Determine the (X, Y) coordinate at the center of the cell enclosing the given text.  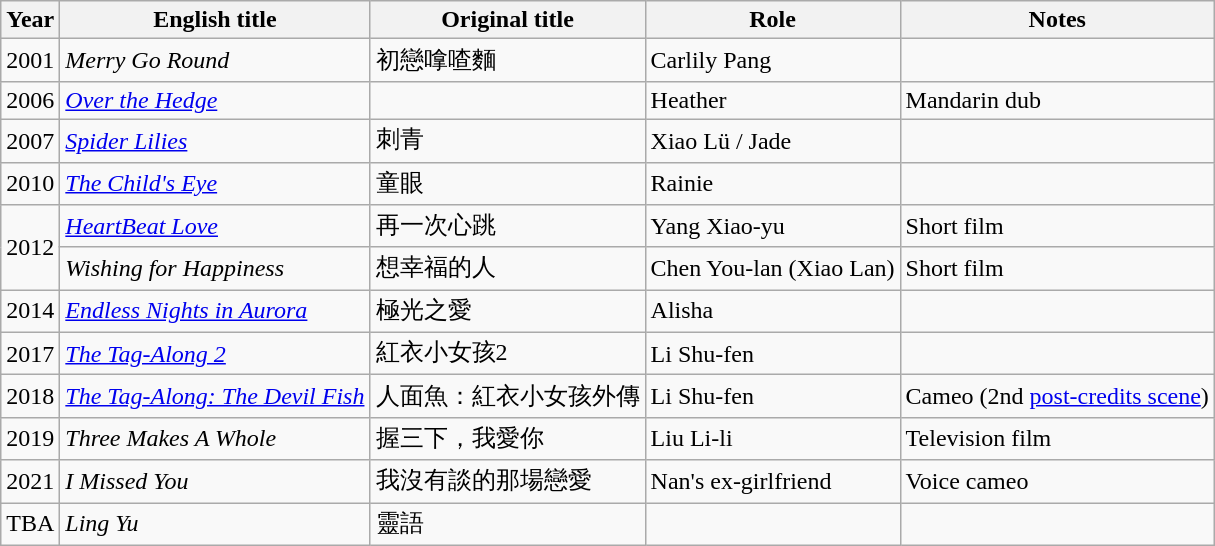
2001 (30, 60)
Carlily Pang (772, 60)
Year (30, 20)
Merry Go Round (215, 60)
I Missed You (215, 482)
Xiao Lü / Jade (772, 140)
2010 (30, 184)
Ling Yu (215, 524)
2012 (30, 248)
Alisha (772, 312)
Three Makes A Whole (215, 438)
Television film (1057, 438)
我沒有談的那場戀愛 (508, 482)
Heather (772, 100)
初戀嗱喳麵 (508, 60)
English title (215, 20)
再一次心跳 (508, 226)
Original title (508, 20)
Cameo (2nd post-credits scene) (1057, 396)
Mandarin dub (1057, 100)
2018 (30, 396)
Yang Xiao-yu (772, 226)
Voice cameo (1057, 482)
The Tag-Along: The Devil Fish (215, 396)
握三下，我愛你 (508, 438)
Liu Li-li (772, 438)
人面魚：紅衣小女孩外傳 (508, 396)
Endless Nights in Aurora (215, 312)
The Tag-Along 2 (215, 354)
The Child's Eye (215, 184)
Notes (1057, 20)
2019 (30, 438)
童眼 (508, 184)
想幸福的人 (508, 268)
2017 (30, 354)
2014 (30, 312)
紅衣小女孩2 (508, 354)
TBA (30, 524)
極光之愛 (508, 312)
2007 (30, 140)
Nan's ex-girlfriend (772, 482)
Wishing for Happiness (215, 268)
Role (772, 20)
2021 (30, 482)
刺青 (508, 140)
靈語 (508, 524)
HeartBeat Love (215, 226)
2006 (30, 100)
Over the Hedge (215, 100)
Chen You-lan (Xiao Lan) (772, 268)
Spider Lilies (215, 140)
Rainie (772, 184)
